Pinpoint the cell where the given text exists, returning its [X, Y] midpoint coordinate. 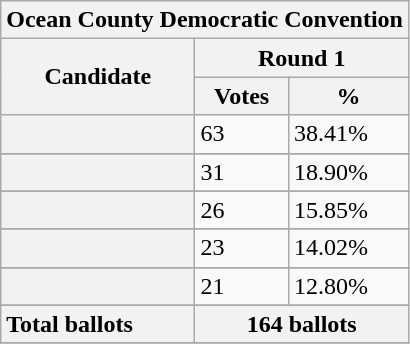
Candidate [98, 77]
15.85% [348, 210]
38.41% [348, 134]
Votes [242, 96]
12.80% [348, 286]
164 ballots [302, 324]
63 [242, 134]
18.90% [348, 172]
Total ballots [98, 324]
26 [242, 210]
23 [242, 248]
14.02% [348, 248]
Round 1 [302, 58]
% [348, 96]
21 [242, 286]
31 [242, 172]
Ocean County Democratic Convention [205, 20]
